Provide the (X, Y) coordinate of the cell's center where the given text is located.  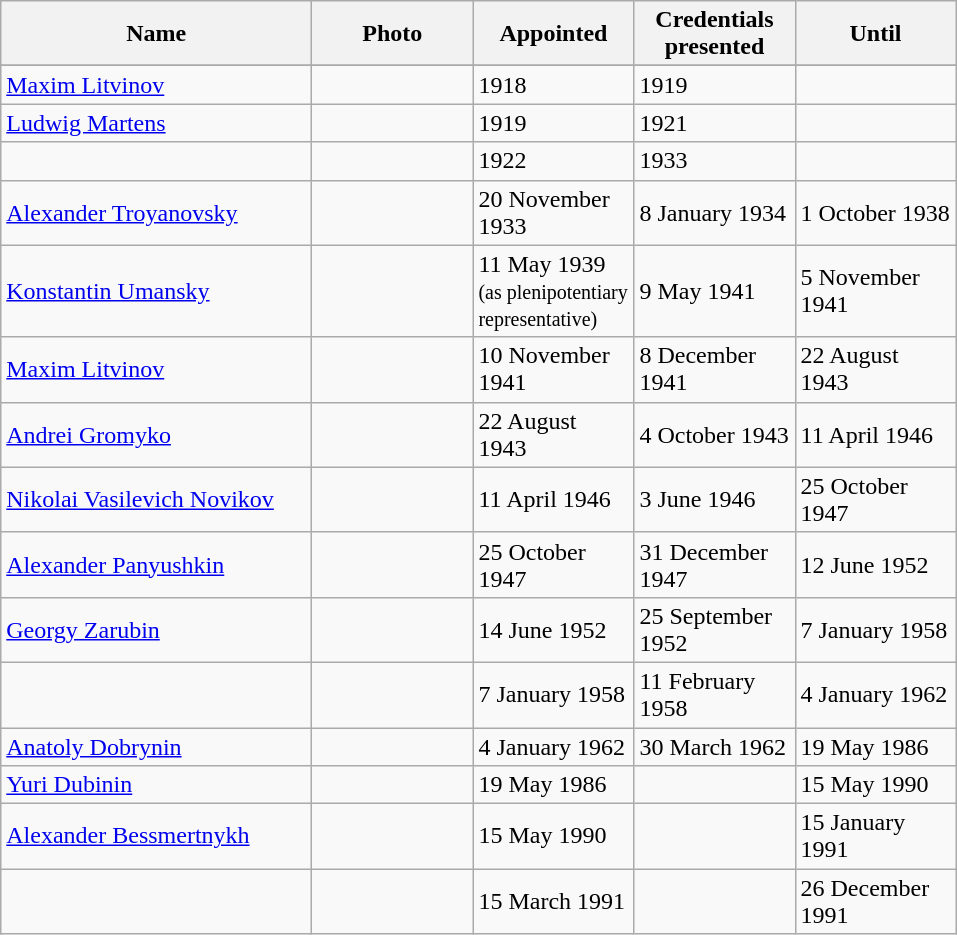
1921 (714, 123)
1922 (554, 161)
11 February 1958 (714, 694)
3 June 1946 (714, 500)
15 January 1991 (876, 836)
15 March 1991 (554, 902)
Ludwig Martens (156, 123)
1933 (714, 161)
Until (876, 34)
Georgy Zarubin (156, 630)
Alexander Panyushkin (156, 564)
31 December 1947 (714, 564)
Credentials presented (714, 34)
5 November 1941 (876, 291)
8 December 1941 (714, 370)
Appointed (554, 34)
30 March 1962 (714, 747)
10 November 1941 (554, 370)
8 January 1934 (714, 212)
Photo (392, 34)
1918 (554, 85)
Konstantin Umansky (156, 291)
12 June 1952 (876, 564)
Nikolai Vasilevich Novikov (156, 500)
25 September 1952 (714, 630)
20 November 1933 (554, 212)
4 October 1943 (714, 434)
26 December 1991 (876, 902)
Alexander Bessmertnykh (156, 836)
9 May 1941 (714, 291)
Andrei Gromyko (156, 434)
1 October 1938 (876, 212)
11 May 1939(as plenipotentiary representative) (554, 291)
Name (156, 34)
14 June 1952 (554, 630)
Yuri Dubinin (156, 785)
Alexander Troyanovsky (156, 212)
Anatoly Dobrynin (156, 747)
